Search for the cell housing the specified text and yield its [x, y] center coordinate. 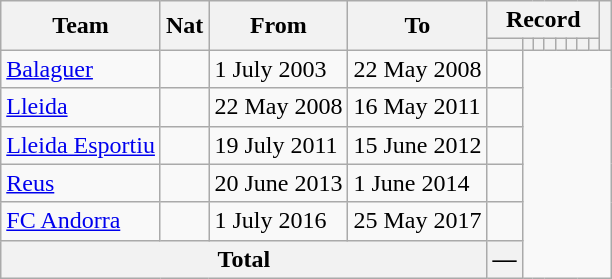
FC Andorra [81, 221]
1 June 2014 [418, 183]
Total [244, 259]
16 May 2011 [418, 107]
Lleida [81, 107]
Record [543, 20]
Lleida Esportiu [81, 145]
25 May 2017 [418, 221]
To [418, 26]
— [504, 259]
19 July 2011 [278, 145]
15 June 2012 [418, 145]
Balaguer [81, 69]
20 June 2013 [278, 183]
1 July 2003 [278, 69]
Team [81, 26]
1 July 2016 [278, 221]
Reus [81, 183]
Nat [184, 26]
From [278, 26]
